Identify which cell holds the provided text, then report its (x, y) central coordinate. 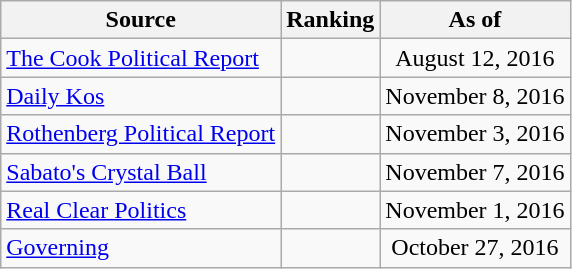
Real Clear Politics (141, 210)
Rothenberg Political Report (141, 134)
Daily Kos (141, 96)
November 8, 2016 (475, 96)
November 1, 2016 (475, 210)
As of (475, 20)
Source (141, 20)
Governing (141, 248)
October 27, 2016 (475, 248)
Ranking (330, 20)
November 3, 2016 (475, 134)
The Cook Political Report (141, 58)
August 12, 2016 (475, 58)
November 7, 2016 (475, 172)
Sabato's Crystal Ball (141, 172)
